From the cell containing the given text, extract its center point as (x, y) coordinate. 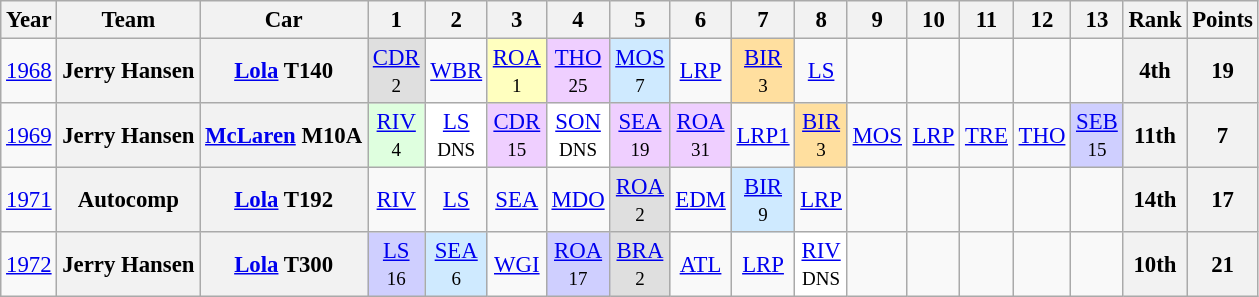
13 (1097, 20)
9 (877, 20)
Autocomp (128, 200)
MOS (877, 136)
SONDNS (578, 136)
RIVDNS (821, 264)
BIR9 (763, 200)
5 (640, 20)
8 (821, 20)
1968 (29, 72)
CDR2 (396, 72)
1 (396, 20)
1971 (29, 200)
LRP1 (763, 136)
BRA2 (640, 264)
4 (578, 20)
EDM (700, 200)
Lola T192 (284, 200)
4th (1155, 72)
ROA2 (640, 200)
THO (1042, 136)
ATL (700, 264)
SEB15 (1097, 136)
10 (933, 20)
10th (1155, 264)
THO25 (578, 72)
21 (1222, 264)
MOS7 (640, 72)
Lola T300 (284, 264)
6 (700, 20)
SEA19 (640, 136)
Points (1222, 20)
SEA6 (456, 264)
Team (128, 20)
1969 (29, 136)
CDR15 (516, 136)
Rank (1155, 20)
ROA1 (516, 72)
LSDNS (456, 136)
WBR (456, 72)
14th (1155, 200)
LS16 (396, 264)
1972 (29, 264)
2 (456, 20)
Year (29, 20)
ROA17 (578, 264)
Car (284, 20)
17 (1222, 200)
McLaren M10A (284, 136)
11 (987, 20)
Lola T140 (284, 72)
RIV (396, 200)
MDO (578, 200)
WGI (516, 264)
19 (1222, 72)
ROA31 (700, 136)
RIV4 (396, 136)
3 (516, 20)
11th (1155, 136)
TRE (987, 136)
12 (1042, 20)
SEA (516, 200)
